Determine the (x, y) coordinate at the center of the cell enclosing the given text.  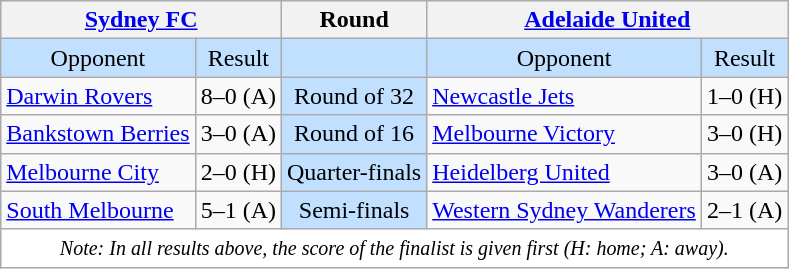
Bankstown Berries (98, 134)
South Melbourne (98, 210)
Newcastle Jets (564, 96)
Round of 16 (354, 134)
5–1 (A) (238, 210)
1–0 (H) (744, 96)
Round of 32 (354, 96)
Quarter-finals (354, 172)
Round (354, 20)
2–1 (A) (744, 210)
Note: In all results above, the score of the finalist is given first (H: home; A: away). (394, 248)
Western Sydney Wanderers (564, 210)
8–0 (A) (238, 96)
Adelaide United (608, 20)
Melbourne City (98, 172)
3–0 (H) (744, 134)
2–0 (H) (238, 172)
Heidelberg United (564, 172)
Darwin Rovers (98, 96)
Semi-finals (354, 210)
Melbourne Victory (564, 134)
Sydney FC (142, 20)
